Provide the [x, y] coordinate of the cell's center where the given text is located.  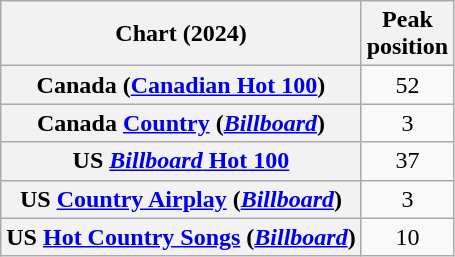
Peakposition [407, 34]
52 [407, 85]
37 [407, 161]
US Country Airplay (Billboard) [181, 199]
Canada (Canadian Hot 100) [181, 85]
US Billboard Hot 100 [181, 161]
10 [407, 237]
Chart (2024) [181, 34]
Canada Country (Billboard) [181, 123]
US Hot Country Songs (Billboard) [181, 237]
